Extract the [x, y] coordinate from the center of the cell holding the provided text.  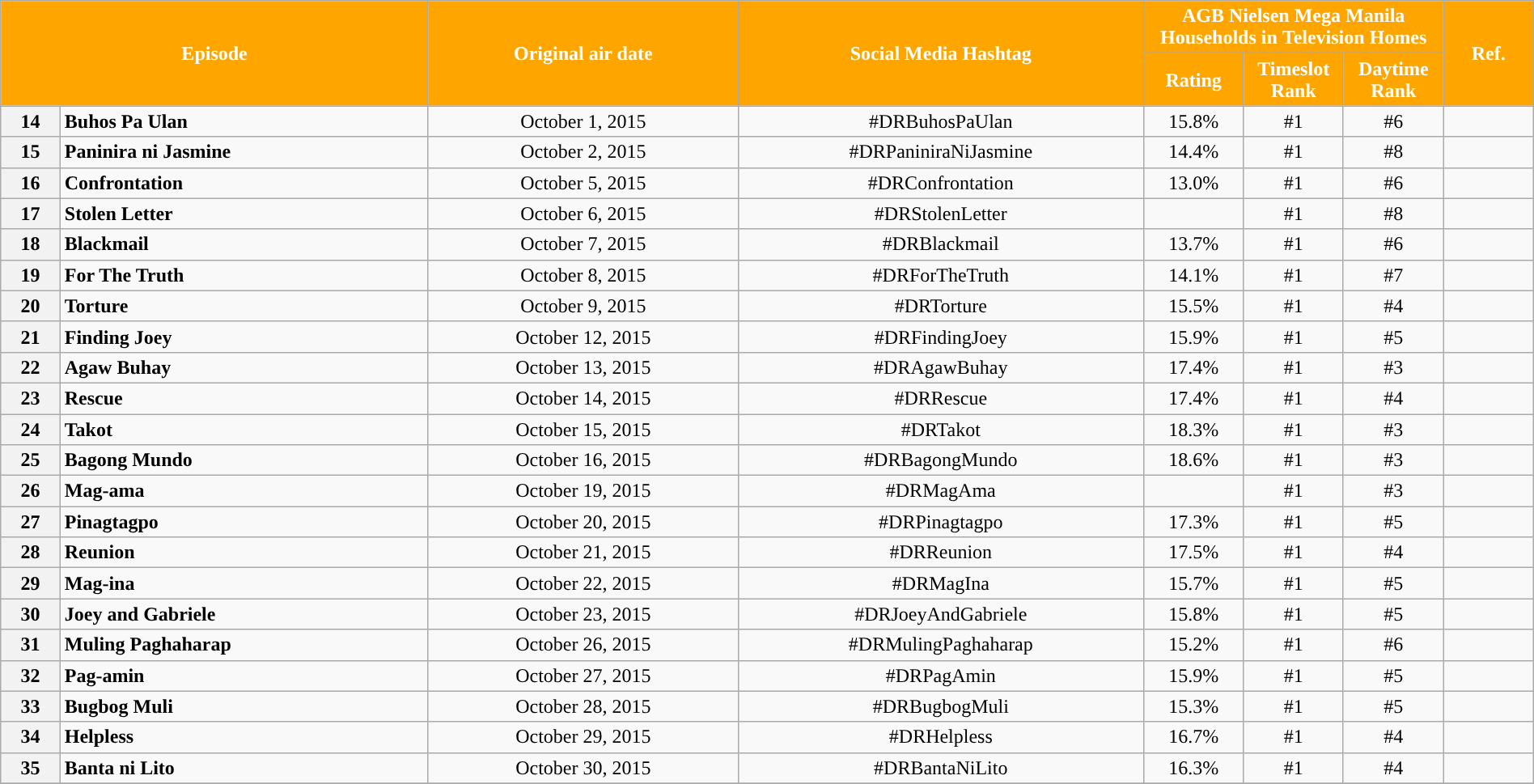
Banta ni Lito [244, 768]
#7 [1393, 275]
#DRBagongMundo [940, 460]
15.3% [1193, 706]
Blackmail [244, 244]
17.3% [1193, 522]
#DRFindingJoey [940, 337]
Confrontation [244, 183]
#DRMulingPaghaharap [940, 645]
#DRStolenLetter [940, 214]
October 16, 2015 [583, 460]
Daytime Rank [1393, 79]
#DRAgawBuhay [940, 367]
October 19, 2015 [583, 491]
October 8, 2015 [583, 275]
Stolen Letter [244, 214]
October 28, 2015 [583, 706]
Bagong Mundo [244, 460]
#DRPagAmin [940, 676]
#DRPaniniraNiJasmine [940, 152]
27 [31, 522]
October 23, 2015 [583, 614]
17.5% [1193, 553]
16.3% [1193, 768]
28 [31, 553]
17 [31, 214]
14 [31, 121]
30 [31, 614]
Episode [215, 53]
Reunion [244, 553]
#DRRescue [940, 398]
#DRTakot [940, 430]
25 [31, 460]
October 2, 2015 [583, 152]
18 [31, 244]
#DRForTheTruth [940, 275]
19 [31, 275]
October 22, 2015 [583, 583]
15.7% [1193, 583]
#DRBugbogMuli [940, 706]
16.7% [1193, 737]
18.3% [1193, 430]
31 [31, 645]
20 [31, 306]
Mag-ina [244, 583]
Agaw Buhay [244, 367]
Buhos Pa Ulan [244, 121]
October 5, 2015 [583, 183]
October 15, 2015 [583, 430]
Helpless [244, 737]
AGB Nielsen Mega Manila Households in Television Homes [1293, 28]
#DRTorture [940, 306]
#DRHelpless [940, 737]
For The Truth [244, 275]
15 [31, 152]
Pinagtagpo [244, 522]
October 12, 2015 [583, 337]
October 6, 2015 [583, 214]
23 [31, 398]
Original air date [583, 53]
October 9, 2015 [583, 306]
15.5% [1193, 306]
35 [31, 768]
24 [31, 430]
#DRMagIna [940, 583]
32 [31, 676]
October 14, 2015 [583, 398]
Rescue [244, 398]
October 29, 2015 [583, 737]
26 [31, 491]
October 7, 2015 [583, 244]
#DRBuhosPaUlan [940, 121]
Rating [1193, 79]
October 27, 2015 [583, 676]
Muling Paghaharap [244, 645]
Bugbog Muli [244, 706]
Pag-amin [244, 676]
Joey and Gabriele [244, 614]
Social Media Hashtag [940, 53]
#DRJoeyAndGabriele [940, 614]
Ref. [1489, 53]
#DRPinagtagpo [940, 522]
21 [31, 337]
22 [31, 367]
29 [31, 583]
Paninira ni Jasmine [244, 152]
October 13, 2015 [583, 367]
#DRBlackmail [940, 244]
October 26, 2015 [583, 645]
16 [31, 183]
18.6% [1193, 460]
Mag-ama [244, 491]
October 20, 2015 [583, 522]
15.2% [1193, 645]
33 [31, 706]
Torture [244, 306]
Timeslot Rank [1294, 79]
Finding Joey [244, 337]
October 21, 2015 [583, 553]
Takot [244, 430]
13.0% [1193, 183]
34 [31, 737]
14.1% [1193, 275]
#DRConfrontation [940, 183]
#DRMagAma [940, 491]
#DRReunion [940, 553]
14.4% [1193, 152]
#DRBantaNiLito [940, 768]
October 30, 2015 [583, 768]
October 1, 2015 [583, 121]
13.7% [1193, 244]
